Provide the [x, y] coordinate of the cell's center where the given text is located.  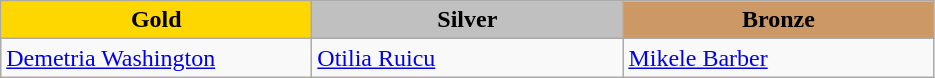
Mikele Barber [778, 58]
Silver [468, 20]
Gold [156, 20]
Demetria Washington [156, 58]
Bronze [778, 20]
Otilia Ruicu [468, 58]
